From the cell containing the given text, extract its center point as [X, Y] coordinate. 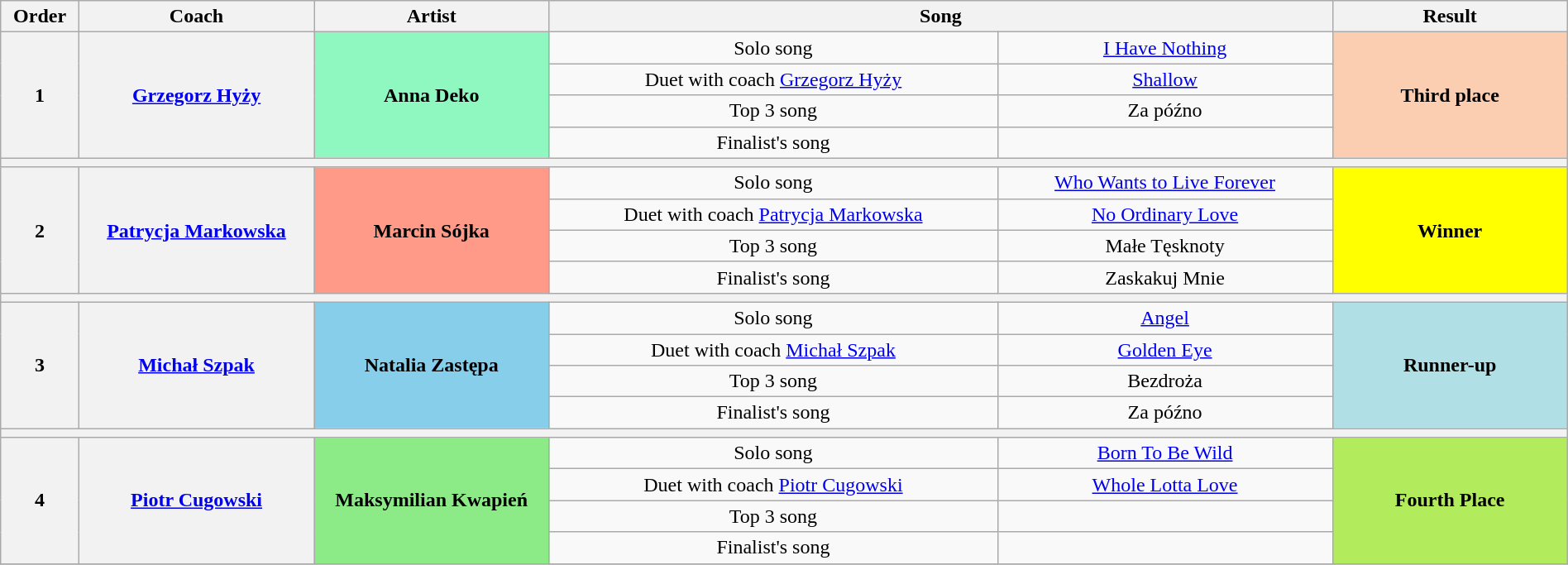
Runner-up [1450, 365]
Natalia Zastępa [432, 365]
Piotr Cugowski [196, 500]
Whole Lotta Love [1164, 485]
Duet with coach Piotr Cugowski [773, 485]
Marcin Sójka [432, 230]
Winner [1450, 230]
Patrycja Markowska [196, 230]
2 [40, 230]
Artist [432, 17]
Third place [1450, 95]
Anna Deko [432, 95]
Duet with coach Michał Szpak [773, 350]
Born To Be Wild [1164, 453]
I Have Nothing [1164, 48]
Who Wants to Live Forever [1164, 183]
3 [40, 365]
Bezdroża [1164, 381]
Shallow [1164, 79]
Coach [196, 17]
Order [40, 17]
Golden Eye [1164, 350]
Song [941, 17]
Maksymilian Kwapień [432, 500]
Result [1450, 17]
Grzegorz Hyży [196, 95]
4 [40, 500]
Duet with coach Patrycja Markowska [773, 214]
No Ordinary Love [1164, 214]
Michał Szpak [196, 365]
1 [40, 95]
Duet with coach Grzegorz Hyży [773, 79]
Fourth Place [1450, 500]
Małe Tęsknoty [1164, 246]
Angel [1164, 318]
Zaskakuj Mnie [1164, 277]
